Provide the (x, y) coordinate of the cell's center where the given text is located.  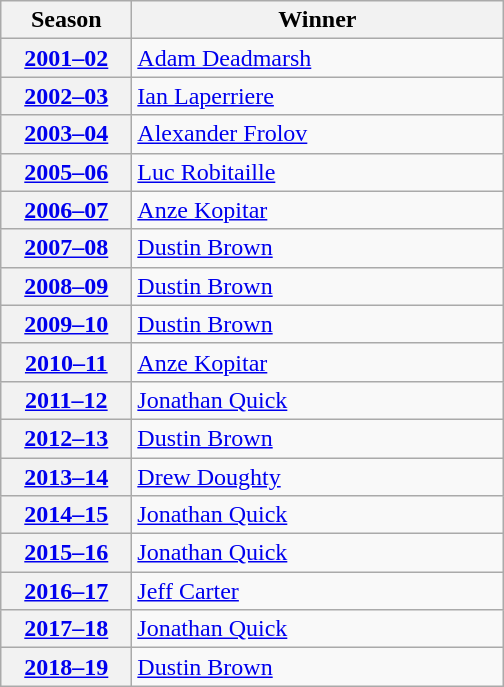
2002–03 (66, 96)
Season (66, 20)
2013–14 (66, 477)
2011–12 (66, 400)
2015–16 (66, 553)
Winner (318, 20)
2016–17 (66, 591)
2009–10 (66, 324)
2007–08 (66, 248)
Adam Deadmarsh (318, 58)
Luc Robitaille (318, 172)
2018–19 (66, 667)
2006–07 (66, 210)
2010–11 (66, 362)
Drew Doughty (318, 477)
2017–18 (66, 629)
2003–04 (66, 134)
2012–13 (66, 438)
Jeff Carter (318, 591)
Alexander Frolov (318, 134)
2008–09 (66, 286)
Ian Laperriere (318, 96)
2014–15 (66, 515)
2005–06 (66, 172)
2001–02 (66, 58)
